Determine the (X, Y) coordinate at the center of the cell enclosing the given text.  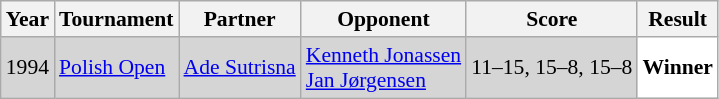
Opponent (384, 19)
Winner (678, 68)
Kenneth Jonassen Jan Jørgensen (384, 68)
Partner (240, 19)
11–15, 15–8, 15–8 (552, 68)
Year (28, 19)
Ade Sutrisna (240, 68)
Tournament (116, 19)
Result (678, 19)
Polish Open (116, 68)
1994 (28, 68)
Score (552, 19)
